Find where the given text appears and provide that cell's center as (X, Y) coordinate. 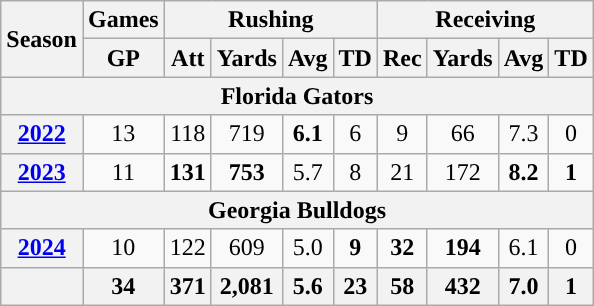
172 (462, 172)
13 (123, 134)
432 (462, 286)
131 (188, 172)
10 (123, 248)
2023 (42, 172)
Att (188, 58)
11 (123, 172)
7.3 (524, 134)
34 (123, 286)
7.0 (524, 286)
Florida Gators (297, 96)
21 (402, 172)
371 (188, 286)
5.7 (308, 172)
719 (246, 134)
8 (355, 172)
118 (188, 134)
Georgia Bulldogs (297, 210)
2022 (42, 134)
194 (462, 248)
66 (462, 134)
8.2 (524, 172)
23 (355, 286)
6 (355, 134)
5.0 (308, 248)
Rec (402, 58)
609 (246, 248)
Rushing (270, 20)
2,081 (246, 286)
Receiving (485, 20)
753 (246, 172)
2024 (42, 248)
5.6 (308, 286)
32 (402, 248)
Games (123, 20)
122 (188, 248)
Season (42, 39)
58 (402, 286)
GP (123, 58)
